Return [X, Y] of the center of cell containing provided text 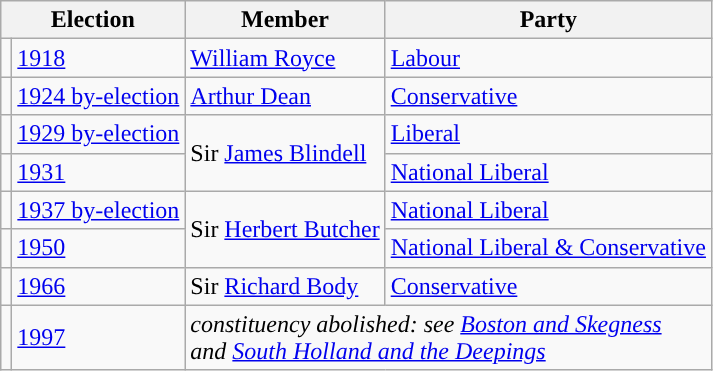
Liberal [548, 134]
Arthur Dean [285, 96]
Election [93, 20]
Member [285, 20]
1966 [98, 286]
1937 by-election [98, 210]
National Liberal & Conservative [548, 248]
Labour [548, 58]
Sir James Blindell [285, 153]
1931 [98, 172]
William Royce [285, 58]
1918 [98, 58]
constituency abolished: see Boston and Skegness and South Holland and the Deepings [448, 338]
Party [548, 20]
Sir Richard Body [285, 286]
1929 by-election [98, 134]
1950 [98, 248]
1924 by-election [98, 96]
1997 [98, 338]
Sir Herbert Butcher [285, 229]
